For the text-containing cell, return its midpoint in (X, Y) coordinate format. 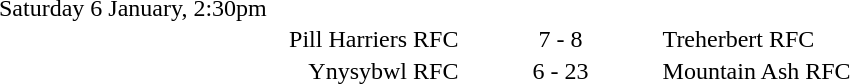
7 - 8 (560, 39)
